Locate the cell with the specified text and output its [x, y] center coordinate. 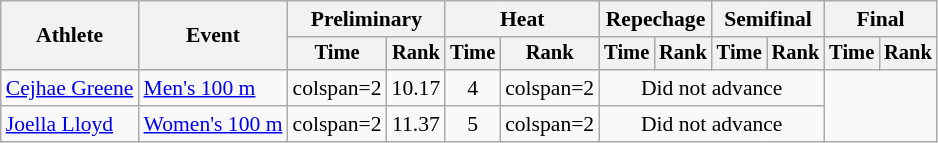
Women's 100 m [214, 124]
Cejhae Greene [70, 88]
Preliminary [367, 19]
Semifinal [768, 19]
Men's 100 m [214, 88]
Repechage [655, 19]
Heat [522, 19]
Joella Lloyd [70, 124]
5 [472, 124]
10.17 [416, 88]
Final [880, 19]
4 [472, 88]
Event [214, 36]
Athlete [70, 36]
11.37 [416, 124]
